Output the (X, Y) coordinate of the center of the cell containing the given text.  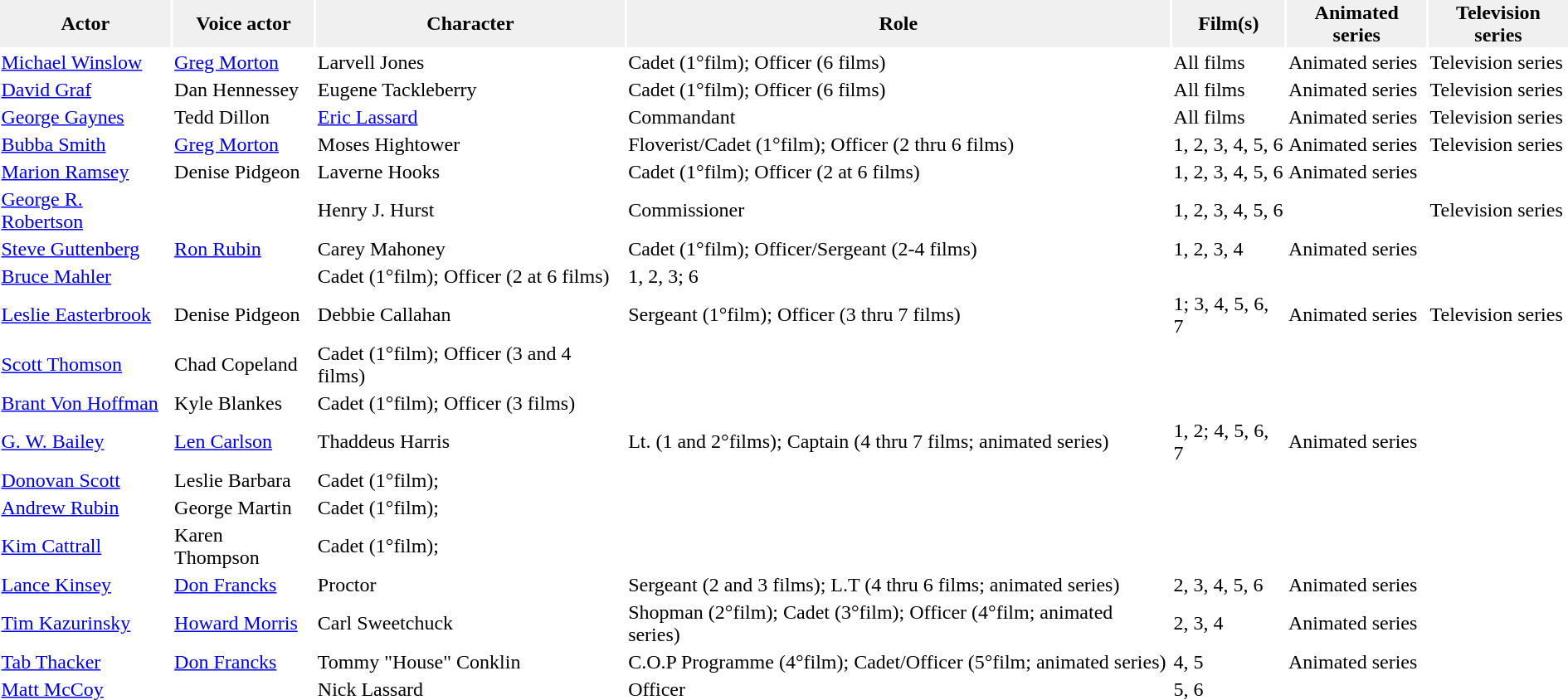
Moses Hightower (470, 144)
Cadet (1°film); Officer (3 and 4 films) (470, 365)
1; 3, 4, 5, 6, 7 (1228, 315)
Commissioner (898, 211)
Donovan Scott (85, 480)
2, 3, 4, 5, 6 (1228, 585)
Commandant (898, 117)
Sergeant (2 and 3 films); L.T (4 thru 6 films; animated series) (898, 585)
1, 2, 3; 6 (898, 276)
Bubba Smith (85, 144)
Thaddeus Harris (470, 441)
Dan Hennessey (244, 90)
Lt. (1 and 2°films); Captain (4 thru 7 films; animated series) (898, 441)
C.O.P Programme (4°film); Cadet/Officer (5°film; animated series) (898, 662)
Howard Morris (244, 624)
Film(s) (1228, 23)
Voice actor (244, 23)
1, 2; 4, 5, 6, 7 (1228, 441)
4, 5 (1228, 662)
George Gaynes (85, 117)
Tim Kazurinsky (85, 624)
Larvell Jones (470, 62)
Cadet (1°film); Officer/Sergeant (2-4 films) (898, 249)
Kyle Blankes (244, 403)
Ron Rubin (244, 249)
George R. Robertson (85, 211)
Carey Mahoney (470, 249)
Brant Von Hoffman (85, 403)
Marion Ramsey (85, 172)
Bruce Mahler (85, 276)
Sergeant (1°film); Officer (3 thru 7 films) (898, 315)
Actor (85, 23)
Leslie Easterbrook (85, 315)
2, 3, 4 (1228, 624)
G. W. Bailey (85, 441)
Kim Cattrall (85, 546)
Tedd Dillon (244, 117)
Andrew Rubin (85, 508)
Role (898, 23)
Tab Thacker (85, 662)
Steve Guttenberg (85, 249)
Debbie Callahan (470, 315)
Tommy "House" Conklin (470, 662)
Proctor (470, 585)
Floverist/Cadet (1°film); Officer (2 thru 6 films) (898, 144)
1, 2, 3, 4 (1228, 249)
Shopman (2°film); Cadet (3°film); Officer (4°film; animated series) (898, 624)
Carl Sweetchuck (470, 624)
George Martin (244, 508)
Henry J. Hurst (470, 211)
Eric Lassard (470, 117)
Chad Copeland (244, 365)
Len Carlson (244, 441)
Michael Winslow (85, 62)
Eugene Tackleberry (470, 90)
David Graf (85, 90)
Scott Thomson (85, 365)
Character (470, 23)
Leslie Barbara (244, 480)
Lance Kinsey (85, 585)
Cadet (1°film); Officer (3 films) (470, 403)
Karen Thompson (244, 546)
Laverne Hooks (470, 172)
